Search for the cell housing the specified text and yield its [x, y] center coordinate. 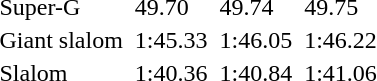
1:45.33 [171, 40]
1:46.05 [256, 40]
